From the cell containing the given text, extract its center point as [X, Y] coordinate. 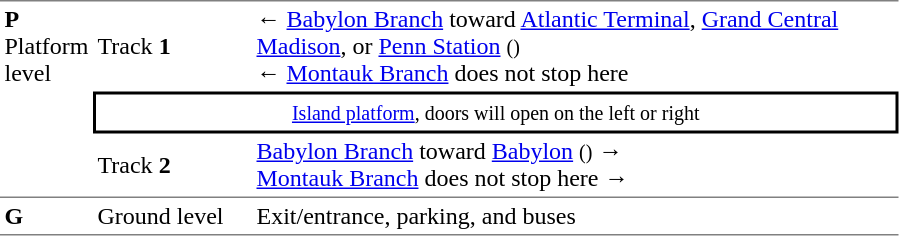
Babylon Branch toward Babylon () → Montauk Branch does not stop here → [575, 166]
Ground level [172, 217]
Track 2 [172, 166]
Track 1 [172, 46]
Island platform, doors will open on the left or right [496, 113]
G [46, 217]
Exit/entrance, parking, and buses [575, 217]
← Babylon Branch toward Atlantic Terminal, Grand Central Madison, or Penn Station ()← Montauk Branch does not stop here [575, 46]
PPlatform level [46, 99]
